Scan for the cell matching the given text and deliver its [X, Y] coordinate at center. 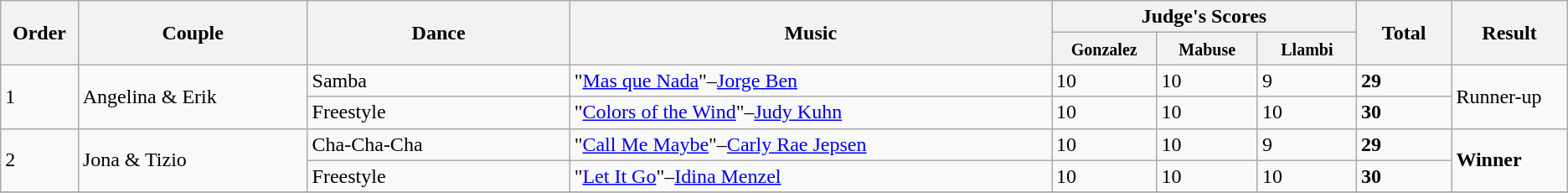
Couple [193, 33]
"Colors of the Wind"–Judy Kuhn [811, 112]
"Let It Go"–Idina Menzel [811, 176]
Total [1404, 33]
Cha-Cha-Cha [439, 144]
Music [811, 33]
"Call Me Maybe"–Carly Rae Jepsen [811, 144]
1 [40, 96]
Llambi [1307, 49]
Mabuse [1207, 49]
Winner [1509, 160]
Result [1509, 33]
Order [40, 33]
Dance [439, 33]
Judge's Scores [1204, 17]
Runner-up [1509, 96]
Angelina & Erik [193, 96]
Samba [439, 81]
"Mas que Nada"–Jorge Ben [811, 81]
Jona & Tizio [193, 160]
2 [40, 160]
Gonzalez [1104, 49]
